Capture the cell that displays the provided text and extract its [X, Y] central coordinate. 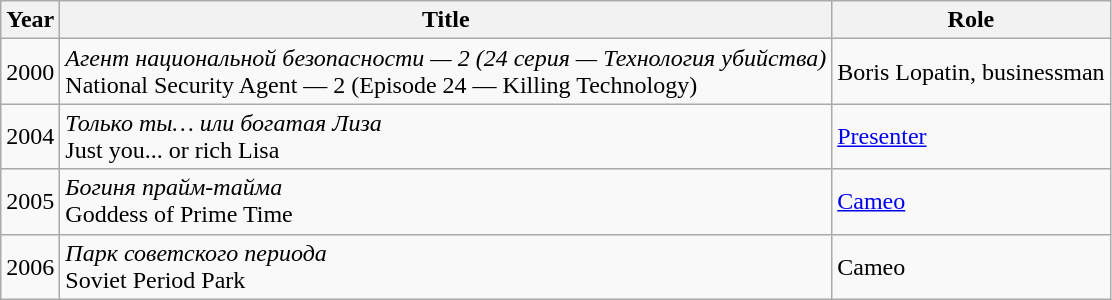
Богиня прайм-таймаGoddess of Prime Time [446, 202]
Агент национальной безопасности — 2 (24 серия — Технология убийства)National Security Agent — 2 (Episode 24 — Killing Technology) [446, 72]
2000 [30, 72]
Role [971, 20]
Только ты… или богатая ЛизаJust you... or rich Lisa [446, 136]
Year [30, 20]
Title [446, 20]
2006 [30, 266]
Presenter [971, 136]
Парк советского периодаSoviet Period Park [446, 266]
2005 [30, 202]
2004 [30, 136]
Boris Lopatin, businessman [971, 72]
